Provide the (x, y) coordinate of the cell's center where the given text is located.  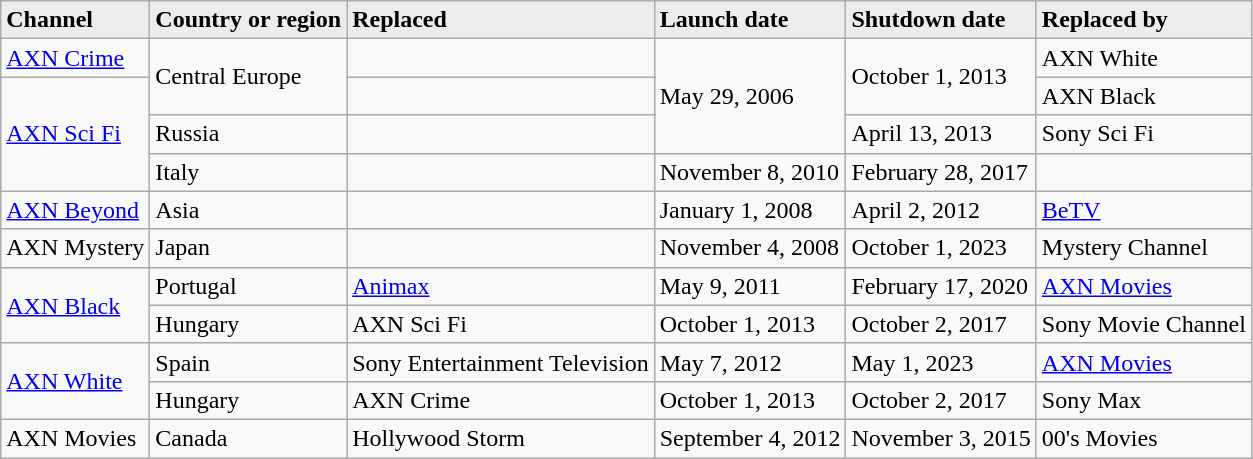
February 28, 2017 (941, 172)
Spain (248, 362)
April 13, 2013 (941, 134)
Canada (248, 438)
January 1, 2008 (750, 210)
Animax (501, 286)
Sony Max (1144, 400)
November 3, 2015 (941, 438)
Channel (76, 20)
October 1, 2023 (941, 248)
Sony Movie Channel (1144, 324)
Mystery Channel (1144, 248)
May 7, 2012 (750, 362)
Shutdown date (941, 20)
Sony Sci Fi (1144, 134)
November 4, 2008 (750, 248)
February 17, 2020 (941, 286)
November 8, 2010 (750, 172)
Sony Entertainment Television (501, 362)
April 2, 2012 (941, 210)
BeTV (1144, 210)
Replaced by (1144, 20)
September 4, 2012 (750, 438)
AXN Beyond (76, 210)
Italy (248, 172)
May 1, 2023 (941, 362)
Country or region (248, 20)
Russia (248, 134)
Launch date (750, 20)
Japan (248, 248)
Hollywood Storm (501, 438)
Central Europe (248, 77)
May 29, 2006 (750, 96)
00's Movies (1144, 438)
Replaced (501, 20)
Portugal (248, 286)
May 9, 2011 (750, 286)
AXN Mystery (76, 248)
Asia (248, 210)
